Scan for the cell matching the given text and deliver its (X, Y) coordinate at center. 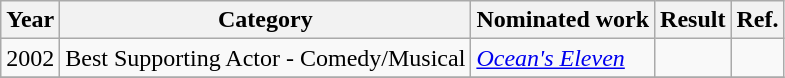
Year (30, 20)
Best Supporting Actor - Comedy/Musical (266, 58)
Category (266, 20)
Ocean's Eleven (563, 58)
Nominated work (563, 20)
Ref. (758, 20)
2002 (30, 58)
Result (693, 20)
